From the cell containing the given text, extract its center point as (x, y) coordinate. 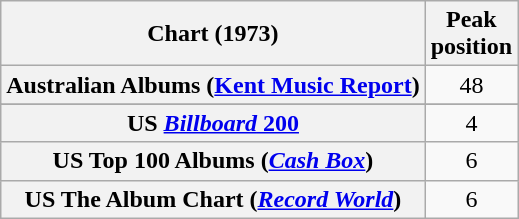
4 (471, 123)
Chart (1973) (213, 34)
48 (471, 85)
US Billboard 200 (213, 123)
Australian Albums (Kent Music Report) (213, 85)
Peakposition (471, 34)
US Top 100 Albums (Cash Box) (213, 161)
US The Album Chart (Record World) (213, 199)
